Pinpoint the cell where the given text exists, returning its (X, Y) midpoint coordinate. 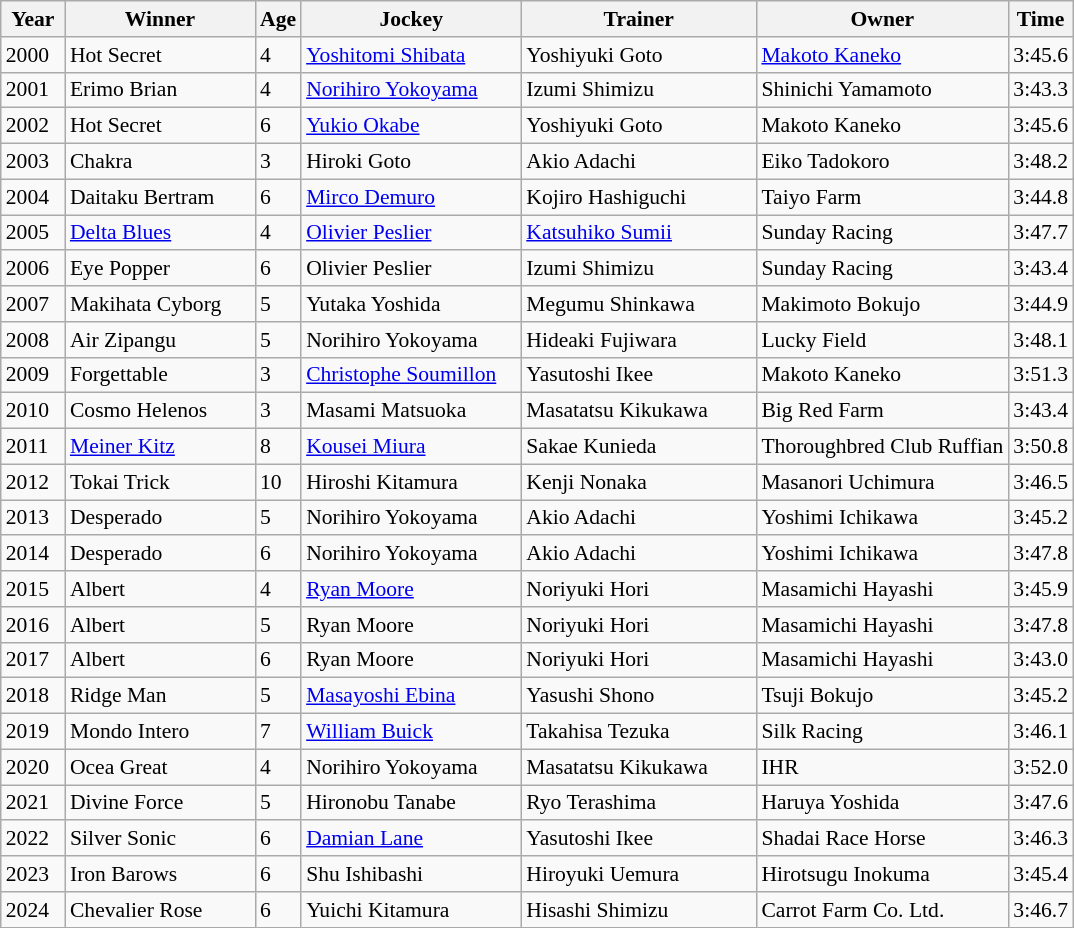
2003 (33, 162)
Ocea Great (160, 767)
3:45.9 (1040, 589)
Hironobu Tanabe (411, 803)
Chevalier Rose (160, 910)
Taiyo Farm (882, 197)
3:50.8 (1040, 447)
Year (33, 19)
2009 (33, 375)
Takahisa Tezuka (638, 732)
2004 (33, 197)
Masami Matsuoka (411, 411)
2021 (33, 803)
3:46.3 (1040, 839)
Eiko Tadokoro (882, 162)
3:48.1 (1040, 340)
2001 (33, 90)
Tokai Trick (160, 482)
Megumu Shinkawa (638, 304)
3:46.1 (1040, 732)
Mirco Demuro (411, 197)
Erimo Brian (160, 90)
Kenji Nonaka (638, 482)
Age (278, 19)
2020 (33, 767)
3:47.6 (1040, 803)
Silk Racing (882, 732)
2018 (33, 696)
2011 (33, 447)
2000 (33, 55)
Makihata Cyborg (160, 304)
Forgettable (160, 375)
Hiroshi Kitamura (411, 482)
Thoroughbred Club Ruffian (882, 447)
2014 (33, 554)
Damian Lane (411, 839)
2006 (33, 269)
Cosmo Helenos (160, 411)
Kojiro Hashiguchi (638, 197)
3:52.0 (1040, 767)
Iron Barows (160, 874)
3:43.3 (1040, 90)
Christophe Soumillon (411, 375)
Hiroki Goto (411, 162)
Ryo Terashima (638, 803)
2022 (33, 839)
Hideaki Fujiwara (638, 340)
Time (1040, 19)
3:47.7 (1040, 233)
Meiner Kitz (160, 447)
3:44.8 (1040, 197)
Shinichi Yamamoto (882, 90)
2023 (33, 874)
Eye Popper (160, 269)
2017 (33, 660)
Masayoshi Ebina (411, 696)
Yukio Okabe (411, 126)
Ridge Man (160, 696)
2015 (33, 589)
Hirotsugu Inokuma (882, 874)
Hisashi Shimizu (638, 910)
Kousei Miura (411, 447)
Mondo Intero (160, 732)
3:44.9 (1040, 304)
3:45.4 (1040, 874)
Sakae Kunieda (638, 447)
Owner (882, 19)
Makimoto Bokujo (882, 304)
Divine Force (160, 803)
Winner (160, 19)
2002 (33, 126)
2005 (33, 233)
Delta Blues (160, 233)
7 (278, 732)
Masanori Uchimura (882, 482)
Daitaku Bertram (160, 197)
8 (278, 447)
Yuichi Kitamura (411, 910)
2016 (33, 625)
Haruya Yoshida (882, 803)
2010 (33, 411)
2013 (33, 518)
2019 (33, 732)
2008 (33, 340)
Air Zipangu (160, 340)
3:43.0 (1040, 660)
3:51.3 (1040, 375)
Hiroyuki Uemura (638, 874)
2007 (33, 304)
Shadai Race Horse (882, 839)
Katsuhiko Sumii (638, 233)
Shu Ishibashi (411, 874)
Yoshitomi Shibata (411, 55)
2012 (33, 482)
2024 (33, 910)
William Buick (411, 732)
10 (278, 482)
Big Red Farm (882, 411)
Lucky Field (882, 340)
Chakra (160, 162)
3:48.2 (1040, 162)
Silver Sonic (160, 839)
3:46.5 (1040, 482)
Tsuji Bokujo (882, 696)
Trainer (638, 19)
Jockey (411, 19)
Carrot Farm Co. Ltd. (882, 910)
Yutaka Yoshida (411, 304)
3:46.7 (1040, 910)
IHR (882, 767)
Yasushi Shono (638, 696)
